Return the (X, Y) coordinate for the center point of the cell that contains the specified text.  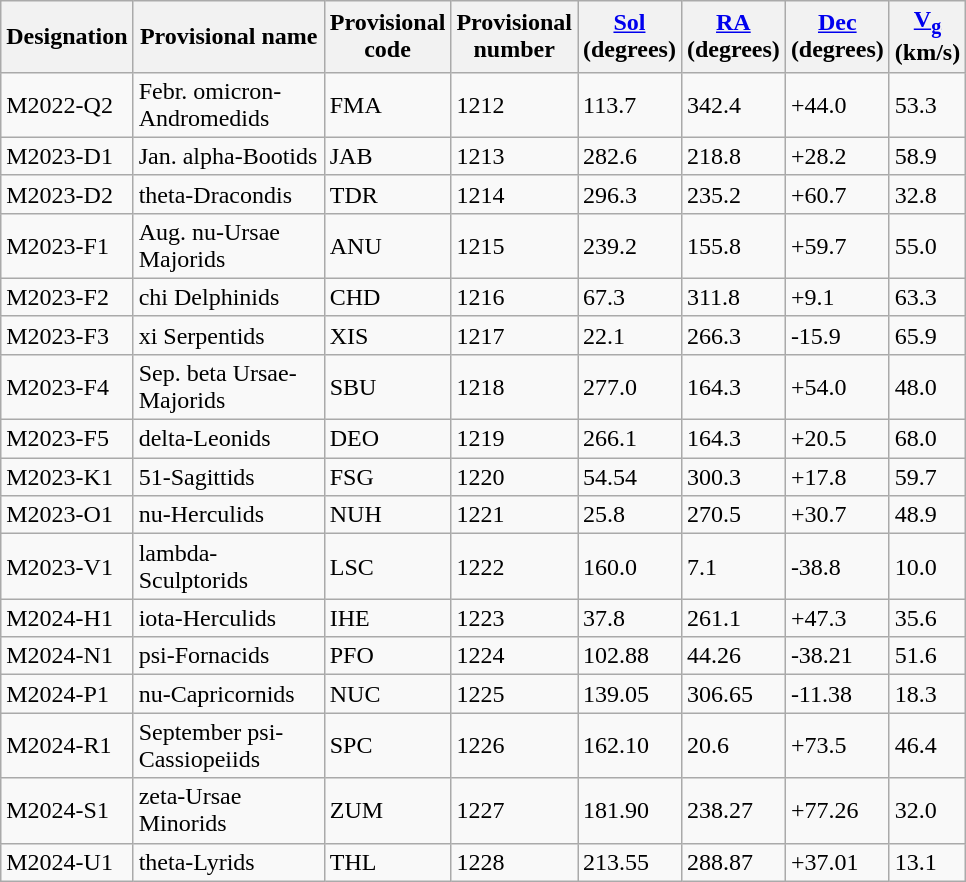
+28.2 (837, 156)
M2022-Q2 (67, 104)
SBU (388, 386)
M2023-F3 (67, 335)
M2023-K1 (67, 477)
-11.38 (837, 694)
67.3 (630, 297)
1213 (514, 156)
JAB (388, 156)
Provisional number (514, 36)
63.3 (927, 297)
M2023-D2 (67, 194)
10.0 (927, 566)
chi Delphinids (228, 297)
THL (388, 862)
IHE (388, 618)
288.87 (733, 862)
1216 (514, 297)
25.8 (630, 515)
54.54 (630, 477)
1214 (514, 194)
September psi-Cassiopeiids (228, 746)
266.3 (733, 335)
M2023-F1 (67, 246)
218.8 (733, 156)
7.1 (733, 566)
+37.01 (837, 862)
1223 (514, 618)
51-Sagittids (228, 477)
+30.7 (837, 515)
M2024-N1 (67, 656)
1224 (514, 656)
M2024-P1 (67, 694)
nu-Herculids (228, 515)
1226 (514, 746)
RA(degrees) (733, 36)
53.3 (927, 104)
113.7 (630, 104)
65.9 (927, 335)
theta-Lyrids (228, 862)
235.2 (733, 194)
1217 (514, 335)
277.0 (630, 386)
theta-Dracondis (228, 194)
181.90 (630, 810)
Sol(degrees) (630, 36)
Designation (67, 36)
NUC (388, 694)
55.0 (927, 246)
1228 (514, 862)
139.05 (630, 694)
37.8 (630, 618)
iota-Herculids (228, 618)
Dec(degrees) (837, 36)
Sep. beta Ursae-Majorids (228, 386)
51.6 (927, 656)
1225 (514, 694)
-38.8 (837, 566)
1212 (514, 104)
+59.7 (837, 246)
162.10 (630, 746)
+54.0 (837, 386)
311.8 (733, 297)
58.9 (927, 156)
Aug. nu-Ursae Majorids (228, 246)
+60.7 (837, 194)
18.3 (927, 694)
-38.21 (837, 656)
342.4 (733, 104)
1220 (514, 477)
48.0 (927, 386)
FSG (388, 477)
delta-Leonids (228, 439)
Febr. omicron-Andromedids (228, 104)
Jan. alpha-Bootids (228, 156)
44.26 (733, 656)
ZUM (388, 810)
zeta-Ursae Minorids (228, 810)
psi-Fornacids (228, 656)
CHD (388, 297)
M2023-F5 (67, 439)
LSC (388, 566)
1221 (514, 515)
M2023-F2 (67, 297)
102.88 (630, 656)
300.3 (733, 477)
155.8 (733, 246)
DEO (388, 439)
48.9 (927, 515)
M2023-V1 (67, 566)
270.5 (733, 515)
+77.26 (837, 810)
1219 (514, 439)
M2024-H1 (67, 618)
Vg(km/s) (927, 36)
13.1 (927, 862)
239.2 (630, 246)
+44.0 (837, 104)
XIS (388, 335)
282.6 (630, 156)
M2023-O1 (67, 515)
nu-Capricornids (228, 694)
TDR (388, 194)
261.1 (733, 618)
266.1 (630, 439)
160.0 (630, 566)
SPC (388, 746)
Provisional code (388, 36)
+47.3 (837, 618)
xi Serpentids (228, 335)
1227 (514, 810)
46.4 (927, 746)
+73.5 (837, 746)
59.7 (927, 477)
-15.9 (837, 335)
1222 (514, 566)
20.6 (733, 746)
M2023-F4 (67, 386)
ANU (388, 246)
lambda-Sculptorids (228, 566)
M2024-R1 (67, 746)
M2024-U1 (67, 862)
+20.5 (837, 439)
238.27 (733, 810)
68.0 (927, 439)
1215 (514, 246)
M2024-S1 (67, 810)
Provisional name (228, 36)
+9.1 (837, 297)
+17.8 (837, 477)
M2023-D1 (67, 156)
32.0 (927, 810)
213.55 (630, 862)
1218 (514, 386)
306.65 (733, 694)
32.8 (927, 194)
PFO (388, 656)
FMA (388, 104)
35.6 (927, 618)
22.1 (630, 335)
NUH (388, 515)
296.3 (630, 194)
